Detect which cell encompasses the target text, then output its (X, Y) center coordinate. 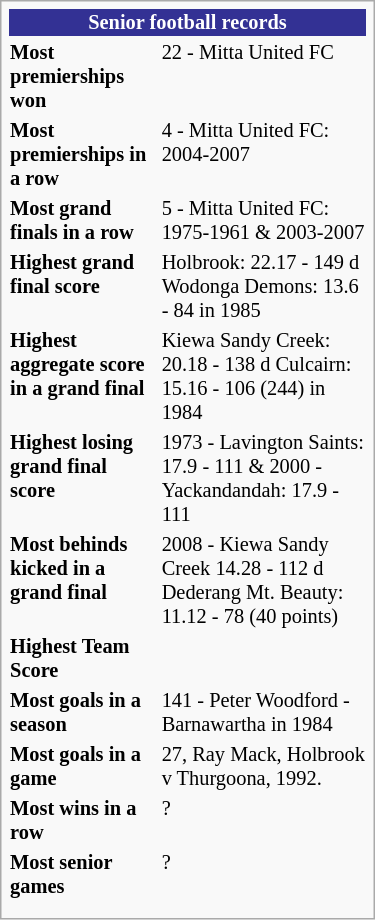
Most goals in a season (84, 712)
Most premierships in a row (84, 154)
5 - Mitta United FC: 1975-1961 & 2003-2007 (263, 220)
4 - Mitta United FC: 2004-2007 (263, 154)
Highest losing grand final score (84, 478)
141 - Peter Woodford - Barnawartha in 1984 (263, 712)
22 - Mitta United FC (263, 76)
Most premierships won (84, 76)
Senior football records (188, 22)
1973 - Lavington Saints: 17.9 - 111 & 2000 - Yackandandah: 17.9 - 111 (263, 478)
Highest grand final score (84, 286)
Most grand finals in a row (84, 220)
27, Ray Mack, Holbrook v Thurgoona, 1992. (263, 766)
Most behinds kicked in a grand final (84, 580)
Kiewa Sandy Creek: 20.18 - 138 d Culcairn: 15.16 - 106 (244) in 1984 (263, 376)
Holbrook: 22.17 - 149 d Wodonga Demons: 13.6 - 84 in 1985 (263, 286)
Most senior games (84, 874)
Most goals in a game (84, 766)
Highest Team Score (84, 658)
2008 - Kiewa Sandy Creek 14.28 - 112 d Dederang Mt. Beauty: 11.12 - 78 (40 points) (263, 580)
Highest aggregate score in a grand final (84, 376)
Most wins in a row (84, 820)
